From the cell containing the given text, extract its center point as (x, y) coordinate. 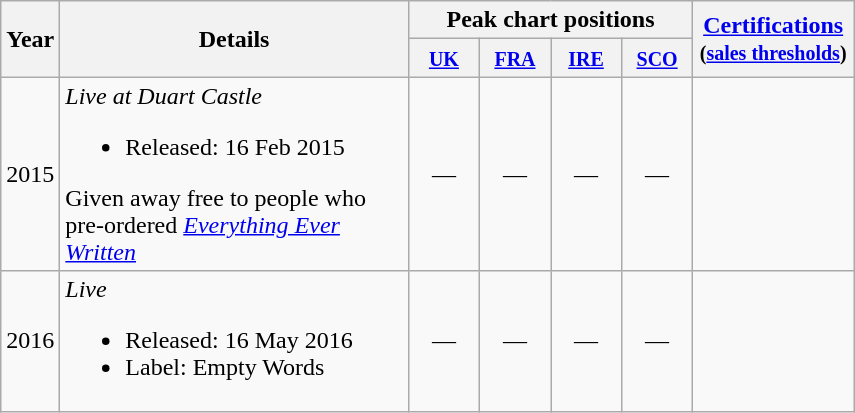
IRE (586, 58)
Peak chart positions (550, 20)
FRA (514, 58)
Certifications(sales thresholds) (774, 39)
Year (30, 39)
2016 (30, 341)
LiveReleased: 16 May 2016Label: Empty Words (234, 341)
2015 (30, 174)
Live at Duart CastleReleased: 16 Feb 2015Given away free to people who pre-ordered Everything Ever Written (234, 174)
Details (234, 39)
UK (444, 58)
SCO (658, 58)
